From the cell containing the given text, extract its center point as (x, y) coordinate. 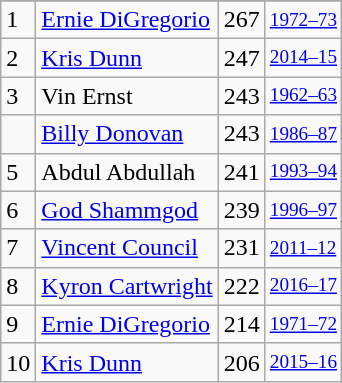
2014–15 (303, 58)
Vincent Council (127, 248)
1962–63 (303, 96)
2016–17 (303, 286)
Billy Donovan (127, 134)
2 (18, 58)
222 (242, 286)
1996–97 (303, 210)
Kyron Cartwright (127, 286)
7 (18, 248)
Vin Ernst (127, 96)
267 (242, 20)
206 (242, 362)
241 (242, 172)
6 (18, 210)
2011–12 (303, 248)
10 (18, 362)
8 (18, 286)
5 (18, 172)
9 (18, 324)
1993–94 (303, 172)
247 (242, 58)
God Shammgod (127, 210)
231 (242, 248)
Abdul Abdullah (127, 172)
1972–73 (303, 20)
3 (18, 96)
1 (18, 20)
1986–87 (303, 134)
214 (242, 324)
2015–16 (303, 362)
239 (242, 210)
1971–72 (303, 324)
